Search for the cell housing the specified text and yield its (X, Y) center coordinate. 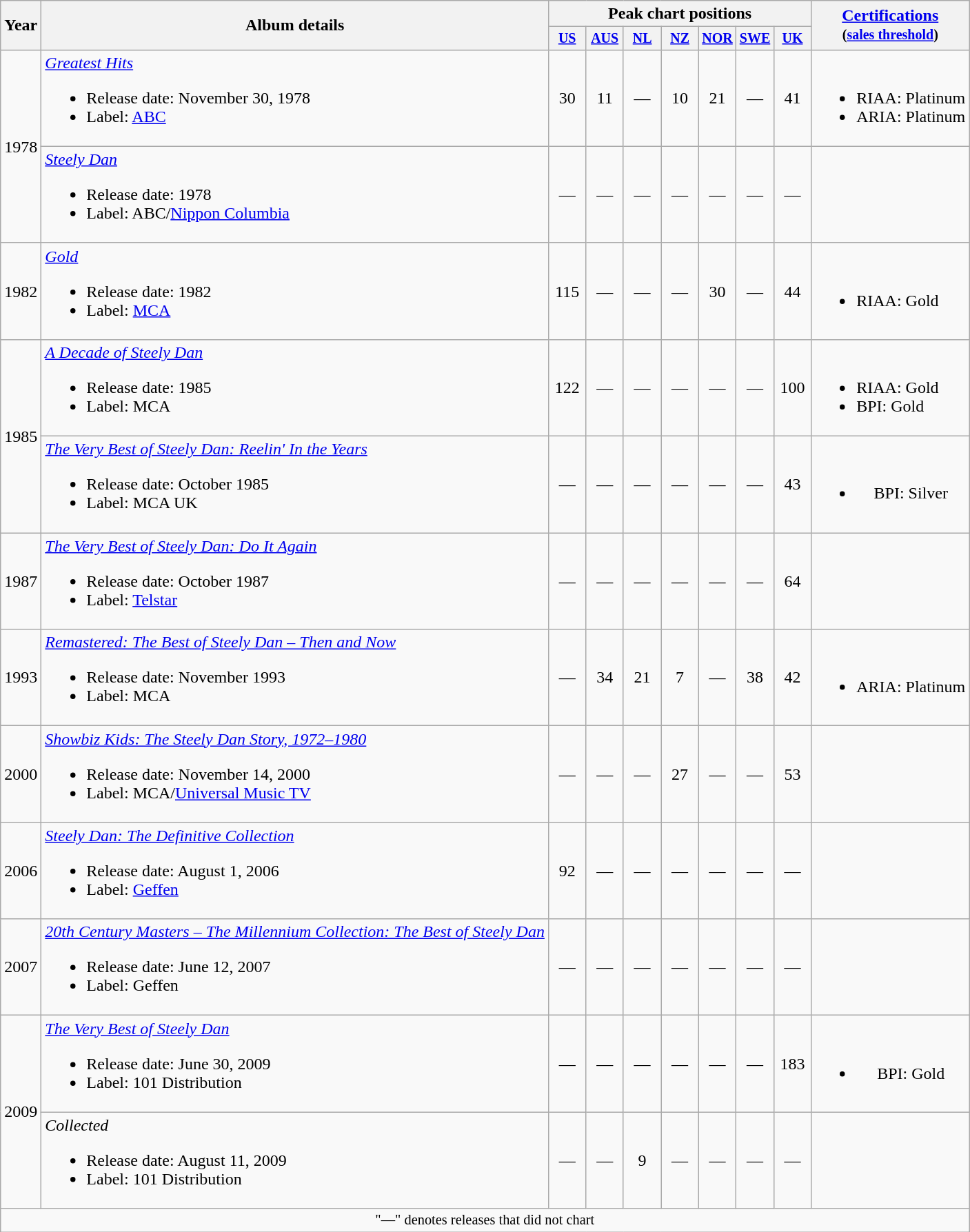
11 (605, 98)
10 (680, 98)
100 (792, 387)
CollectedRelease date: August 11, 2009Label: 101 Distribution (295, 1160)
Album details (295, 26)
1982 (21, 291)
2000 (21, 774)
BPI: Gold (891, 1064)
Remastered: The Best of Steely Dan – Then and NowRelease date: November 1993Label: MCA (295, 678)
NZ (680, 39)
34 (605, 678)
The Very Best of Steely Dan: Reelin' In the YearsRelease date: October 1985Label: MCA UK (295, 485)
7 (680, 678)
ARIA: Platinum (891, 678)
38 (755, 678)
9 (642, 1160)
183 (792, 1064)
RIAA: GoldBPI: Gold (891, 387)
42 (792, 678)
2007 (21, 967)
GoldRelease date: 1982Label: MCA (295, 291)
NOR (717, 39)
The Very Best of Steely Dan: Do It AgainRelease date: October 1987Label: Telstar (295, 581)
UK (792, 39)
1985 (21, 436)
SWE (755, 39)
RIAA: Gold (891, 291)
Steely Dan: The Definitive CollectionRelease date: August 1, 2006Label: Geffen (295, 871)
AUS (605, 39)
64 (792, 581)
2009 (21, 1112)
1987 (21, 581)
A Decade of Steely DanRelease date: 1985Label: MCA (295, 387)
43 (792, 485)
53 (792, 774)
US (567, 39)
27 (680, 774)
122 (567, 387)
RIAA: PlatinumARIA: Platinum (891, 98)
"—" denotes releases that did not chart (485, 1220)
44 (792, 291)
92 (567, 871)
1978 (21, 146)
Steely DanRelease date: 1978Label: ABC/Nippon Columbia (295, 194)
20th Century Masters – The Millennium Collection: The Best of Steely DanRelease date: June 12, 2007Label: Geffen (295, 967)
NL (642, 39)
BPI: Silver (891, 485)
2006 (21, 871)
The Very Best of Steely DanRelease date: June 30, 2009Label: 101 Distribution (295, 1064)
Showbiz Kids: The Steely Dan Story, 1972–1980Release date: November 14, 2000Label: MCA/Universal Music TV (295, 774)
Certifications(sales threshold) (891, 26)
115 (567, 291)
41 (792, 98)
Greatest HitsRelease date: November 30, 1978Label: ABC (295, 98)
Peak chart positions (680, 14)
1993 (21, 678)
Year (21, 26)
